Return [x, y] of the center of cell containing provided text 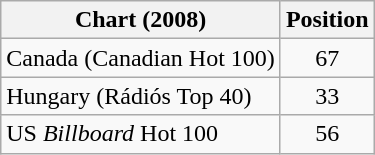
Chart (2008) [141, 20]
33 [327, 96]
Canada (Canadian Hot 100) [141, 58]
Hungary (Rádiós Top 40) [141, 96]
56 [327, 134]
US Billboard Hot 100 [141, 134]
Position [327, 20]
67 [327, 58]
